Return the (X, Y) coordinate for the center point of the cell that contains the specified text.  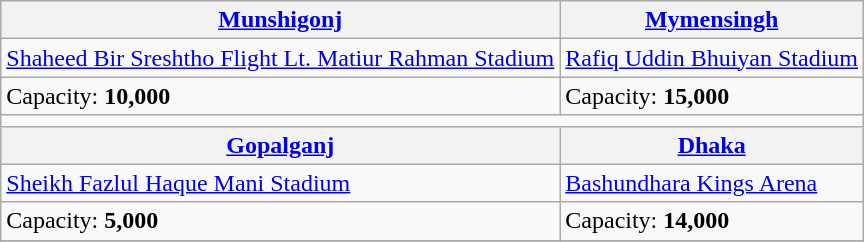
Capacity: 5,000 (280, 221)
Capacity: 14,000 (712, 221)
Bashundhara Kings Arena (712, 183)
Gopalganj (280, 145)
Munshigonj (280, 20)
Shaheed Bir Sreshtho Flight Lt. Matiur Rahman Stadium (280, 58)
Capacity: 15,000 (712, 96)
Mymensingh (712, 20)
Sheikh Fazlul Haque Mani Stadium (280, 183)
Rafiq Uddin Bhuiyan Stadium (712, 58)
Dhaka (712, 145)
Capacity: 10,000 (280, 96)
